From the cell containing the given text, extract its center point as (X, Y) coordinate. 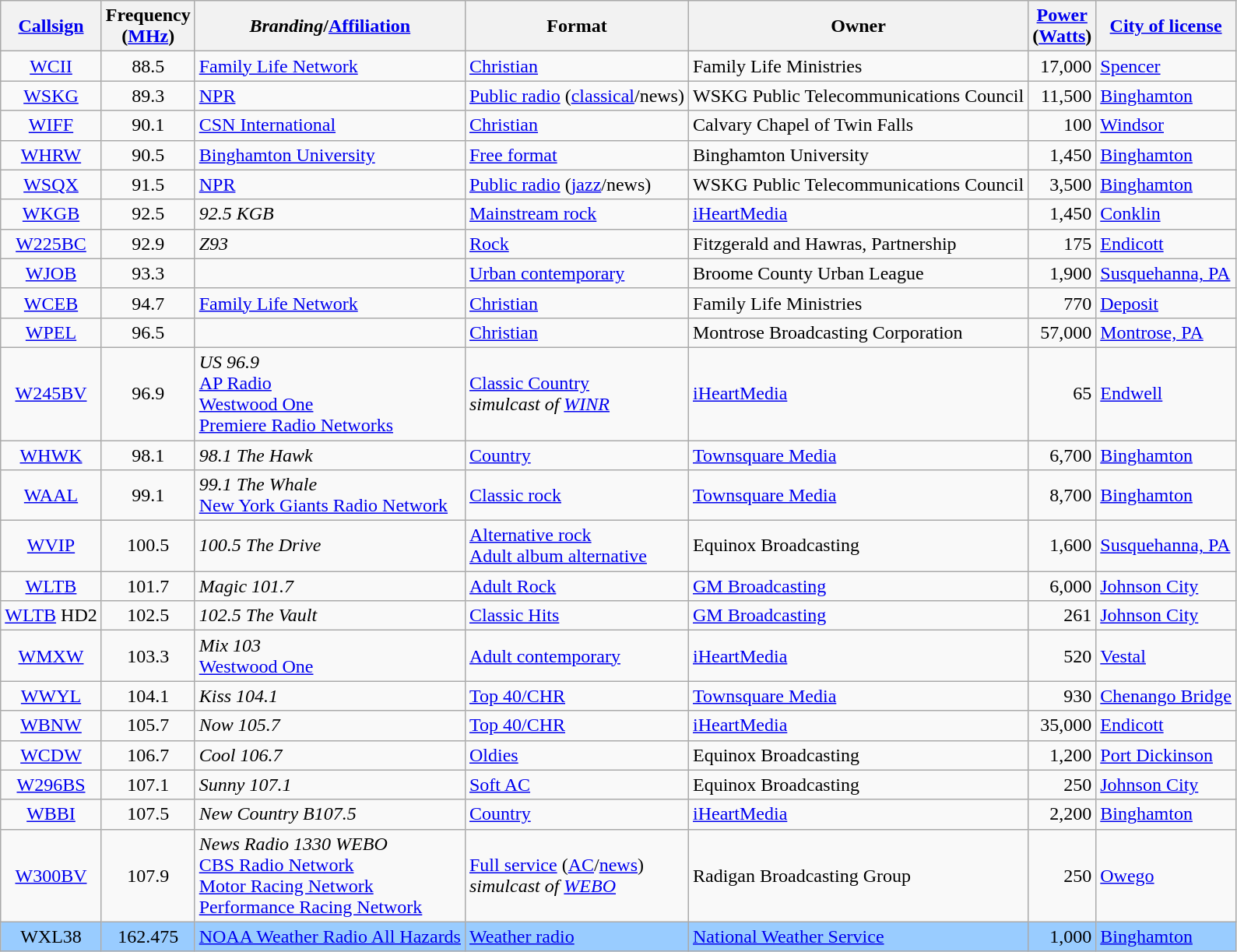
US 96.9AP RadioWestwood OnePremiere Radio Networks (330, 394)
Fitzgerald and Hawras, Partnership (858, 244)
2,200 (1062, 814)
WKGB (51, 214)
Z93 (330, 244)
102.5 The Vault (330, 616)
Windsor (1166, 125)
WSQX (51, 184)
WLTB HD2 (51, 616)
Adult contemporary (576, 655)
1,000 (1062, 936)
WSKG (51, 96)
91.5 (148, 184)
WHRW (51, 155)
88.5 (148, 66)
News Radio 1330 WEBOCBS Radio NetworkMotor Racing NetworkPerformance Racing Network (330, 875)
96.9 (148, 394)
261 (1062, 616)
Vestal (1166, 655)
WIFF (51, 125)
WCII (51, 66)
W245BV (51, 394)
Soft AC (576, 785)
Urban contemporary (576, 273)
Endwell (1166, 394)
Now 105.7 (330, 725)
WVIP (51, 546)
92.5 KGB (330, 214)
WHWK (51, 455)
770 (1062, 303)
W300BV (51, 875)
96.5 (148, 332)
Calvary Chapel of Twin Falls (858, 125)
Owego (1166, 875)
94.7 (148, 303)
98.1 The Hawk (330, 455)
92.5 (148, 214)
WBNW (51, 725)
93.3 (148, 273)
WLTB (51, 586)
W225BC (51, 244)
Rock (576, 244)
1,600 (1062, 546)
107.9 (148, 875)
90.5 (148, 155)
Classic rock (576, 495)
Public radio (classical/news) (576, 96)
Callsign (51, 26)
City of license (1166, 26)
W296BS (51, 785)
99.1 (148, 495)
102.5 (148, 616)
175 (1062, 244)
Chenango Bridge (1166, 696)
Classic Countrysimulcast of WINR (576, 394)
Power(Watts) (1062, 26)
92.9 (148, 244)
1,200 (1062, 755)
162.475 (148, 936)
104.1 (148, 696)
8,700 (1062, 495)
New Country B107.5 (330, 814)
WBBI (51, 814)
98.1 (148, 455)
WCEB (51, 303)
Alternative rockAdult album alternative (576, 546)
6,000 (1062, 586)
930 (1062, 696)
Broome County Urban League (858, 273)
57,000 (1062, 332)
100.5 (148, 546)
106.7 (148, 755)
107.5 (148, 814)
Magic 101.7 (330, 586)
99.1 The WhaleNew York Giants Radio Network (330, 495)
11,500 (1062, 96)
89.3 (148, 96)
WAAL (51, 495)
107.1 (148, 785)
Cool 106.7 (330, 755)
Frequency(MHz) (148, 26)
Free format (576, 155)
65 (1062, 394)
103.3 (148, 655)
Weather radio (576, 936)
CSN International (330, 125)
NOAA Weather Radio All Hazards (330, 936)
Oldies (576, 755)
Mainstream rock (576, 214)
90.1 (148, 125)
100 (1062, 125)
Sunny 107.1 (330, 785)
Kiss 104.1 (330, 696)
Montrose Broadcasting Corporation (858, 332)
WXL38 (51, 936)
1,900 (1062, 273)
Montrose, PA (1166, 332)
17,000 (1062, 66)
Format (576, 26)
Port Dickinson (1166, 755)
WCDW (51, 755)
Adult Rock (576, 586)
Full service (AC/news)simulcast of WEBO (576, 875)
Spencer (1166, 66)
101.7 (148, 586)
100.5 The Drive (330, 546)
WJOB (51, 273)
Deposit (1166, 303)
National Weather Service (858, 936)
6,700 (1062, 455)
35,000 (1062, 725)
Classic Hits (576, 616)
WMXW (51, 655)
Public radio (jazz/news) (576, 184)
3,500 (1062, 184)
Radigan Broadcasting Group (858, 875)
Branding/Affiliation (330, 26)
105.7 (148, 725)
WPEL (51, 332)
Owner (858, 26)
WWYL (51, 696)
520 (1062, 655)
Mix 103Westwood One (330, 655)
Conklin (1166, 214)
